Return [X, Y] of the center of cell containing provided text 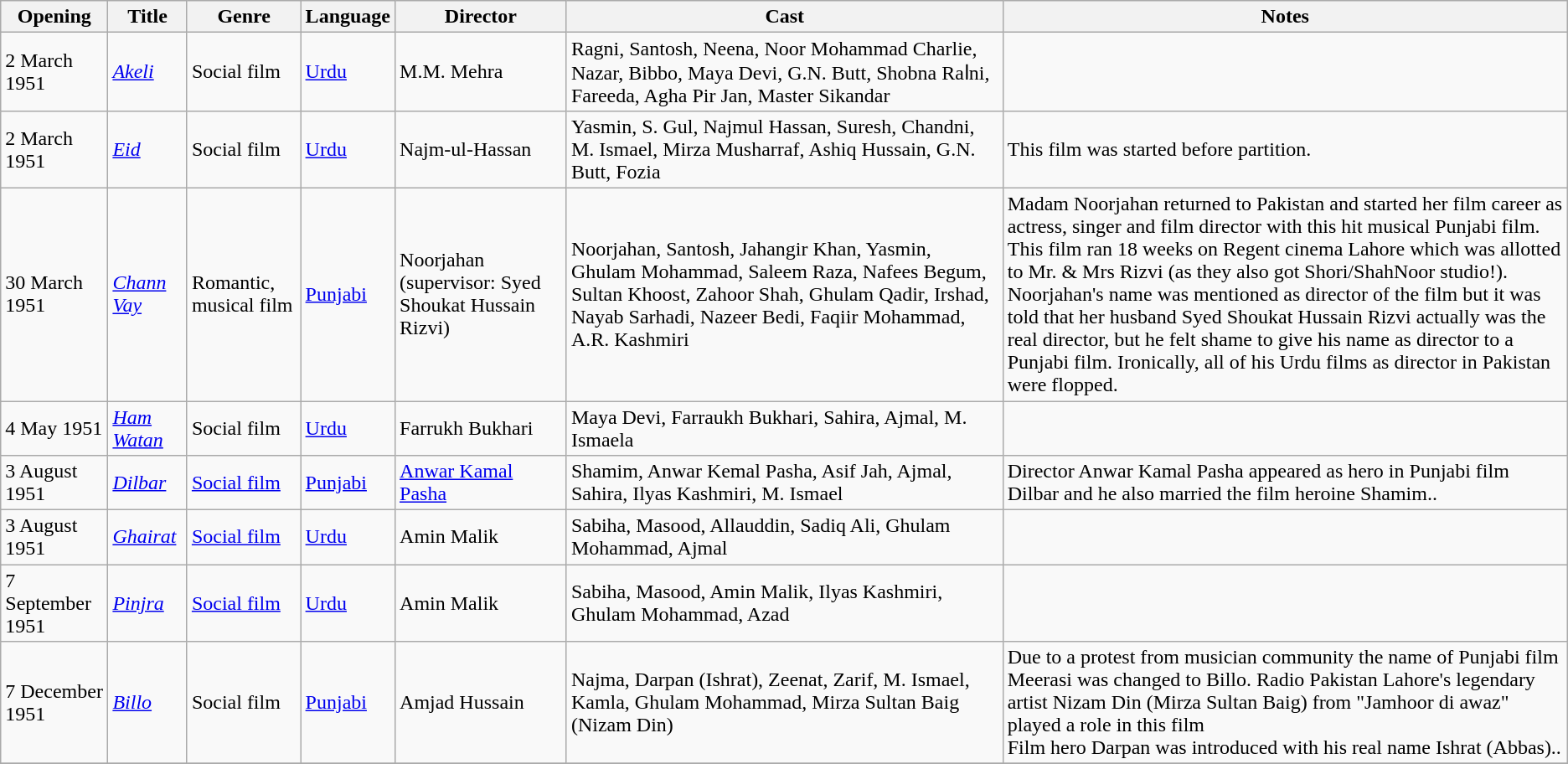
Akeli [147, 72]
Eid [147, 149]
7 September 1951 [54, 603]
Maya Devi, Farraukh Bukhari, Sahira, Ajmal, M. Ismaela [784, 427]
Pinjra [147, 603]
Notes [1285, 17]
M.M. Mehra [481, 72]
Director Anwar Kamal Pasha appeared as hero in Punjabi film Dilbar and he also married the film heroine Shamim.. [1285, 483]
Billo [147, 703]
Shamim, Anwar Kemal Pasha, Asif Jah, Ajmal, Sahira, Ilyas Kashmiri, M. Ismael [784, 483]
Najm-ul-Hassan [481, 149]
Opening [54, 17]
Anwar Kamal Pasha [481, 483]
This film was started before partition. [1285, 149]
Genre [244, 17]
Najma, Darpan (Ishrat), Zeenat, Zarif, M. Ismael, Kamla, Ghulam Mohammad, Mirza Sultan Baig (Nizam Din) [784, 703]
Language [348, 17]
Yasmin, S. Gul, Najmul Hassan, Suresh, Chandni, M. Ismael, Mirza Musharraf, Ashiq Hussain, G.N. Butt, Fozia [784, 149]
Chann Vay [147, 294]
Farrukh Bukhari [481, 427]
Amjad Hussain [481, 703]
Sabiha, Masood, Amin Malik, Ilyas Kashmiri, Ghulam Mohammad, Azad [784, 603]
Ham Watan [147, 427]
Sabiha, Masood, Allauddin, Sadiq Ali, Ghulam Mohammad, Ajmal [784, 538]
Title [147, 17]
Cast [784, 17]
30 March 1951 [54, 294]
Ghairat [147, 538]
Dilbar [147, 483]
Romantic, musical film [244, 294]
4 May 1951 [54, 427]
7 December 1951 [54, 703]
Director [481, 17]
Noorjahan (supervisor: Syed Shoukat Hussain Rizvi) [481, 294]
Ragni, Santosh, Neena, Noor Mohammad Charlie, Nazar, Bibbo, Maya Devi, G.N. Butt, Shobna Raاni, Fareeda, Agha Pir Jan, Master Sikandar [784, 72]
